Detect which cell encompasses the target text, then output its [x, y] center coordinate. 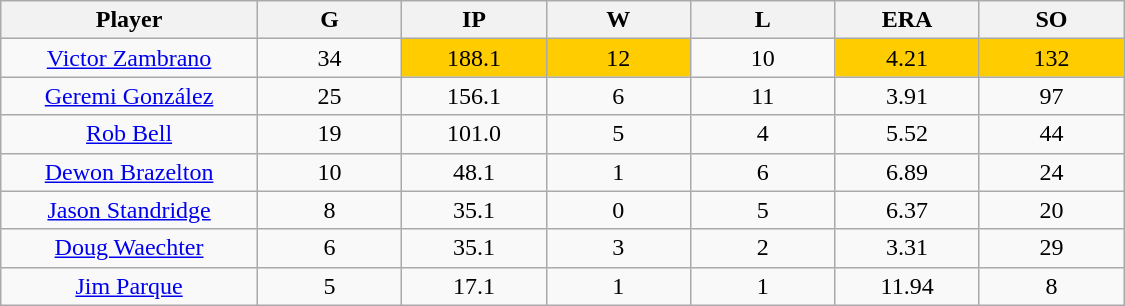
6.37 [907, 210]
2 [763, 248]
Rob Bell [130, 134]
17.1 [474, 286]
19 [329, 134]
Player [130, 20]
34 [329, 58]
48.1 [474, 172]
132 [1051, 58]
ERA [907, 20]
3.31 [907, 248]
20 [1051, 210]
Geremi González [130, 96]
W [618, 20]
4.21 [907, 58]
101.0 [474, 134]
29 [1051, 248]
11.94 [907, 286]
25 [329, 96]
5.52 [907, 134]
11 [763, 96]
3 [618, 248]
IP [474, 20]
0 [618, 210]
Victor Zambrano [130, 58]
3.91 [907, 96]
156.1 [474, 96]
6.89 [907, 172]
188.1 [474, 58]
L [763, 20]
24 [1051, 172]
SO [1051, 20]
97 [1051, 96]
12 [618, 58]
G [329, 20]
4 [763, 134]
Dewon Brazelton [130, 172]
Jason Standridge [130, 210]
Jim Parque [130, 286]
44 [1051, 134]
Doug Waechter [130, 248]
